Detect which cell encompasses the target text, then output its (x, y) center coordinate. 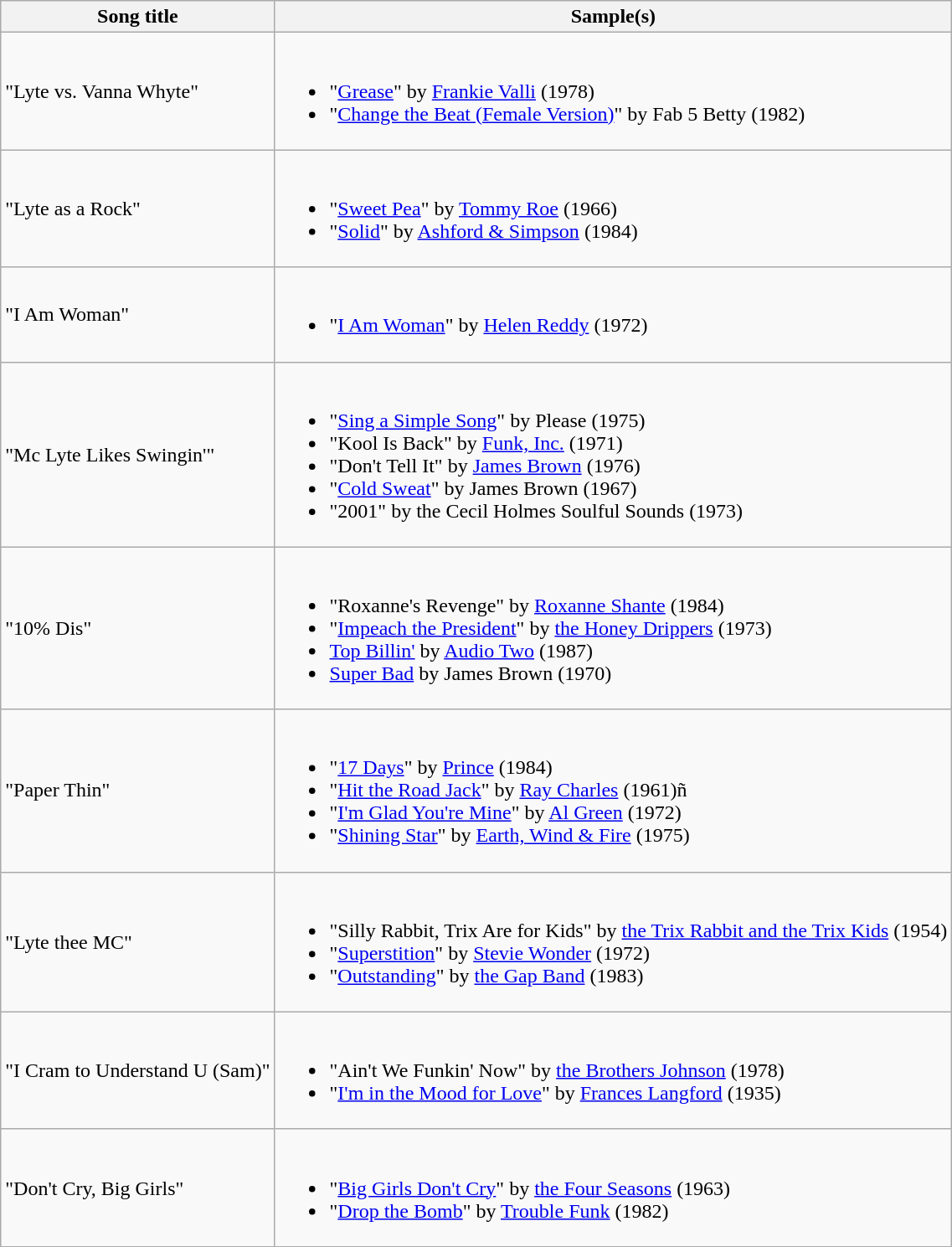
"I Am Woman" by Helen Reddy (1972) (613, 315)
"Don't Cry, Big Girls" (137, 1188)
"Lyte vs. Vanna Whyte" (137, 91)
"Sweet Pea" by Tommy Roe (1966)"Solid" by Ashford & Simpson (1984) (613, 209)
"I Cram to Understand U (Sam)" (137, 1070)
"Mc Lyte Likes Swingin'" (137, 454)
Sample(s) (613, 17)
"Ain't We Funkin' Now" by the Brothers Johnson (1978)"I'm in the Mood for Love" by Frances Langford (1935) (613, 1070)
"Big Girls Don't Cry" by the Four Seasons (1963)"Drop the Bomb" by Trouble Funk (1982) (613, 1188)
Song title (137, 17)
"I Am Woman" (137, 315)
"Lyte thee MC" (137, 941)
"Paper Thin" (137, 791)
"Grease" by Frankie Valli (1978)"Change the Beat (Female Version)" by Fab 5 Betty (1982) (613, 91)
"Lyte as a Rock" (137, 209)
"10% Dis" (137, 628)
